Find where the given text appears and provide that cell's center as [x, y] coordinate. 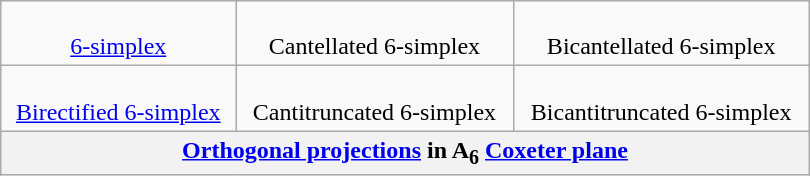
Bicantitruncated 6-simplex [661, 98]
Orthogonal projections in A6 Coxeter plane [405, 153]
Cantitruncated 6-simplex [374, 98]
Birectified 6-simplex [118, 98]
Bicantellated 6-simplex [661, 34]
6-simplex [118, 34]
Cantellated 6-simplex [374, 34]
